Output the [x, y] coordinate of the center of the cell containing the given text.  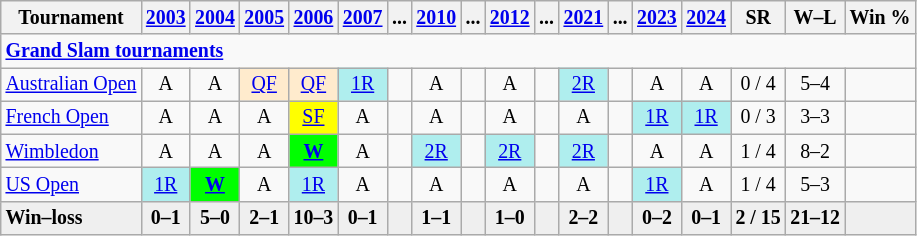
8–2 [814, 152]
French Open [71, 118]
2–2 [584, 218]
SR [758, 18]
W–L [814, 18]
Australian Open [71, 84]
0 / 4 [758, 84]
10–3 [314, 218]
2 / 15 [758, 218]
SF [314, 118]
Grand Slam tournaments [458, 50]
0–2 [656, 218]
5–4 [814, 84]
2003 [166, 18]
Win % [880, 18]
Wimbledon [71, 152]
2010 [436, 18]
3–3 [814, 118]
2–1 [264, 218]
2024 [706, 18]
5–0 [214, 218]
0 / 3 [758, 118]
2023 [656, 18]
2007 [362, 18]
5–3 [814, 184]
2005 [264, 18]
2012 [510, 18]
1–1 [436, 218]
1–0 [510, 218]
2006 [314, 18]
2021 [584, 18]
Win–loss [71, 218]
21–12 [814, 218]
2004 [214, 18]
Tournament [71, 18]
US Open [71, 184]
